From the cell containing the given text, extract its center point as (x, y) coordinate. 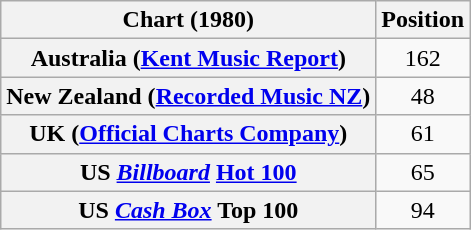
48 (423, 96)
New Zealand (Recorded Music NZ) (188, 96)
Position (423, 20)
US Cash Box Top 100 (188, 210)
162 (423, 58)
65 (423, 172)
61 (423, 134)
UK (Official Charts Company) (188, 134)
Chart (1980) (188, 20)
94 (423, 210)
Australia (Kent Music Report) (188, 58)
US Billboard Hot 100 (188, 172)
